From the cell containing the given text, extract its center point as (x, y) coordinate. 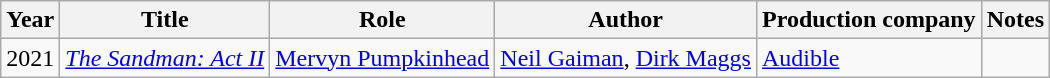
Author (626, 20)
Role (382, 20)
Notes (1015, 20)
Production company (868, 20)
Mervyn Pumpkinhead (382, 58)
Neil Gaiman, Dirk Maggs (626, 58)
Title (165, 20)
Year (30, 20)
Audible (868, 58)
The Sandman: Act II (165, 58)
2021 (30, 58)
